Output the [x, y] coordinate of the center of the cell containing the given text.  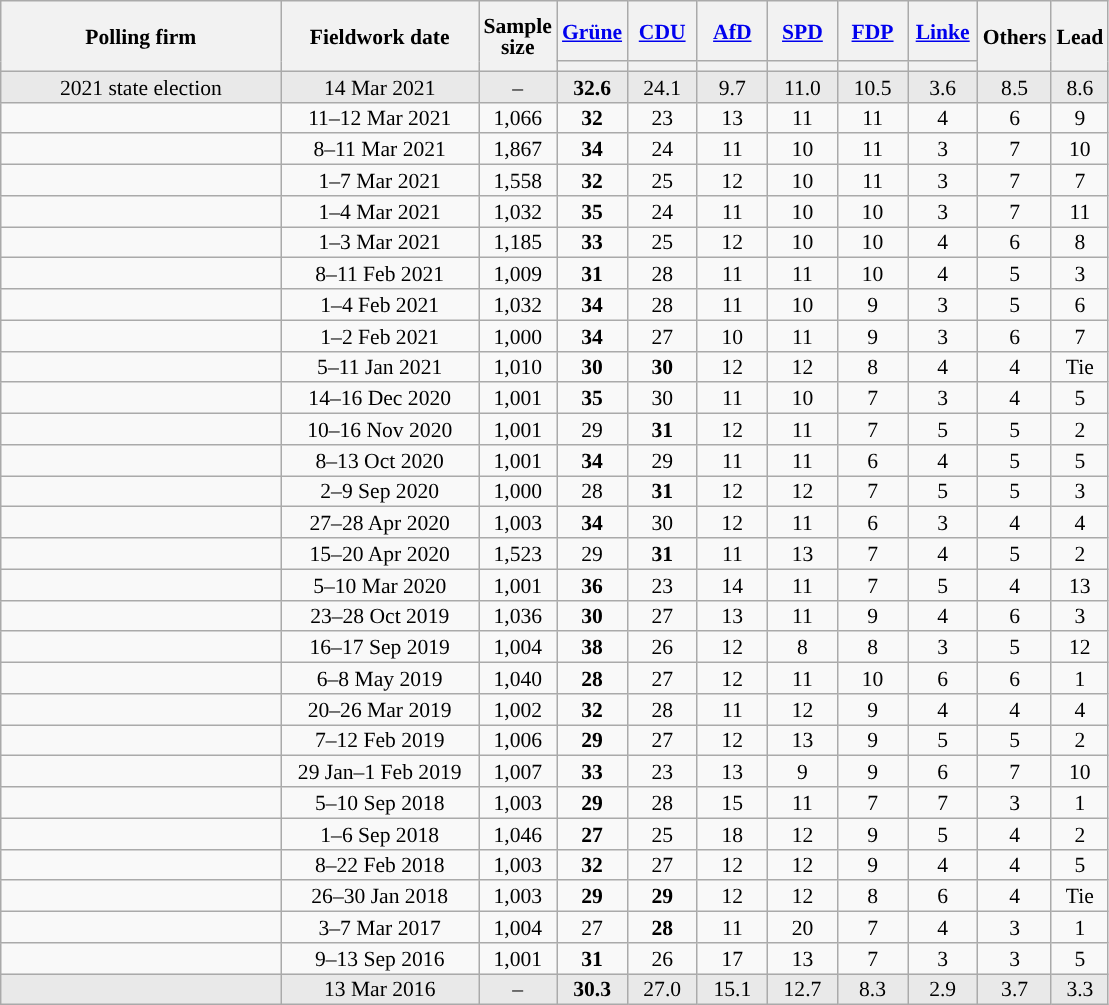
Samplesize [517, 36]
6–8 May 2019 [380, 678]
FDP [872, 31]
1–4 Mar 2021 [380, 212]
24.1 [662, 86]
1–6 Sep 2018 [380, 834]
1,040 [517, 678]
Fieldwork date [380, 36]
20 [802, 928]
13 Mar 2016 [380, 990]
15.1 [732, 990]
1–7 Mar 2021 [380, 180]
8–22 Feb 2018 [380, 864]
1,009 [517, 274]
36 [592, 584]
17 [732, 958]
2.9 [943, 990]
AfD [732, 31]
12.7 [802, 990]
14 Mar 2021 [380, 86]
1,046 [517, 834]
Linke [943, 31]
11.0 [802, 86]
5–11 Jan 2021 [380, 366]
10–16 Nov 2020 [380, 430]
14–16 Dec 2020 [380, 398]
14 [732, 584]
8.3 [872, 990]
5–10 Sep 2018 [380, 802]
1–3 Mar 2021 [380, 242]
38 [592, 648]
Polling firm [141, 36]
1,007 [517, 772]
SPD [802, 31]
10.5 [872, 86]
1–2 Feb 2021 [380, 336]
3.3 [1080, 990]
27–28 Apr 2020 [380, 522]
16–17 Sep 2019 [380, 648]
1,010 [517, 366]
1,185 [517, 242]
3.6 [943, 86]
8–11 Mar 2021 [380, 150]
2–9 Sep 2020 [380, 492]
8–13 Oct 2020 [380, 460]
11–12 Mar 2021 [380, 118]
Others [1015, 36]
1,006 [517, 740]
5–10 Mar 2020 [380, 584]
Grüne [592, 31]
1,036 [517, 616]
27.0 [662, 990]
15 [732, 802]
1,867 [517, 150]
8.6 [1080, 86]
Lead [1080, 36]
15–20 Apr 2020 [380, 554]
CDU [662, 31]
1–4 Feb 2021 [380, 304]
18 [732, 834]
7–12 Feb 2019 [380, 740]
23–28 Oct 2019 [380, 616]
2021 state election [141, 86]
8–11 Feb 2021 [380, 274]
8.5 [1015, 86]
3.7 [1015, 990]
9–13 Sep 2016 [380, 958]
29 Jan–1 Feb 2019 [380, 772]
1,002 [517, 710]
26–30 Jan 2018 [380, 896]
20–26 Mar 2019 [380, 710]
1,523 [517, 554]
1,066 [517, 118]
9.7 [732, 86]
3–7 Mar 2017 [380, 928]
30.3 [592, 990]
1,558 [517, 180]
32.6 [592, 86]
